For the text-containing cell, return its midpoint in (x, y) coordinate format. 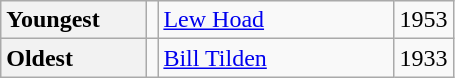
Youngest (74, 20)
1933 (424, 58)
Oldest (74, 58)
Bill Tilden (276, 58)
1953 (424, 20)
Lew Hoad (276, 20)
